Return the (x, y) coordinate for the center point of the cell that contains the specified text.  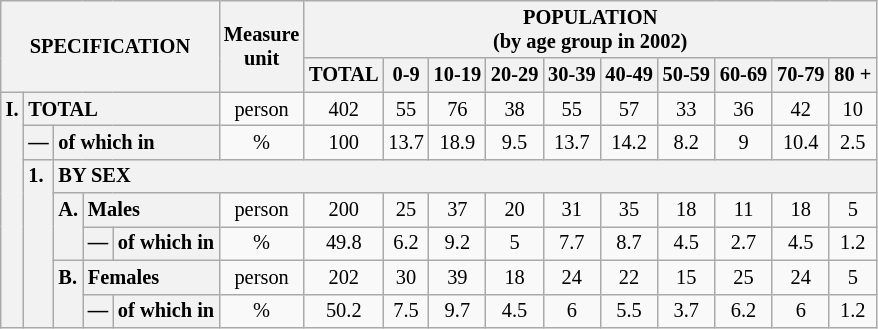
39 (458, 277)
33 (686, 109)
Males (151, 210)
20 (514, 210)
9.5 (514, 142)
9 (744, 142)
3.7 (686, 311)
100 (344, 142)
80 + (852, 75)
11 (744, 210)
Measure unit (262, 46)
50-59 (686, 75)
76 (458, 109)
8.2 (686, 142)
Females (151, 277)
70-79 (800, 75)
30 (406, 277)
15 (686, 277)
8.7 (628, 243)
9.2 (458, 243)
40-49 (628, 75)
I. (12, 210)
7.5 (406, 311)
402 (344, 109)
22 (628, 277)
49.8 (344, 243)
18.9 (458, 142)
57 (628, 109)
10 (852, 109)
0-9 (406, 75)
2.7 (744, 243)
1. (38, 243)
38 (514, 109)
POPULATION (by age group in 2002) (590, 29)
42 (800, 109)
60-69 (744, 75)
B. (68, 294)
10-19 (458, 75)
14.2 (628, 142)
A. (68, 226)
5.5 (628, 311)
10.4 (800, 142)
50.2 (344, 311)
20-29 (514, 75)
9.7 (458, 311)
35 (628, 210)
36 (744, 109)
200 (344, 210)
30-39 (572, 75)
37 (458, 210)
BY SEX (466, 176)
2.5 (852, 142)
31 (572, 210)
SPECIFICATION (110, 46)
202 (344, 277)
7.7 (572, 243)
